Locate the cell with the specified text and output its [x, y] center coordinate. 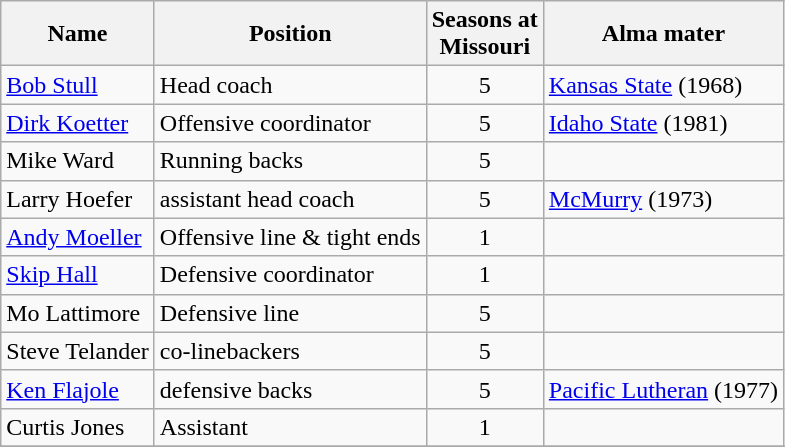
Kansas State (1968) [663, 85]
defensive backs [290, 389]
Offensive line & tight ends [290, 237]
Larry Hoefer [78, 199]
Running backs [290, 161]
Skip Hall [78, 275]
Mo Lattimore [78, 313]
McMurry (1973) [663, 199]
Dirk Koetter [78, 123]
Mike Ward [78, 161]
Idaho State (1981) [663, 123]
Ken Flajole [78, 389]
co-linebackers [290, 351]
Position [290, 34]
Curtis Jones [78, 427]
Assistant [290, 427]
Defensive line [290, 313]
Alma mater [663, 34]
assistant head coach [290, 199]
Name [78, 34]
Offensive coordinator [290, 123]
Andy Moeller [78, 237]
Defensive coordinator [290, 275]
Seasons atMissouri [484, 34]
Pacific Lutheran (1977) [663, 389]
Head coach [290, 85]
Steve Telander [78, 351]
Bob Stull [78, 85]
